Detect which cell encompasses the target text, then output its [x, y] center coordinate. 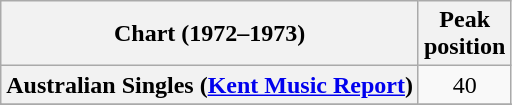
Peakposition [464, 34]
Chart (1972–1973) [210, 34]
Australian Singles (Kent Music Report) [210, 85]
40 [464, 85]
